Capture the cell that displays the provided text and extract its (x, y) central coordinate. 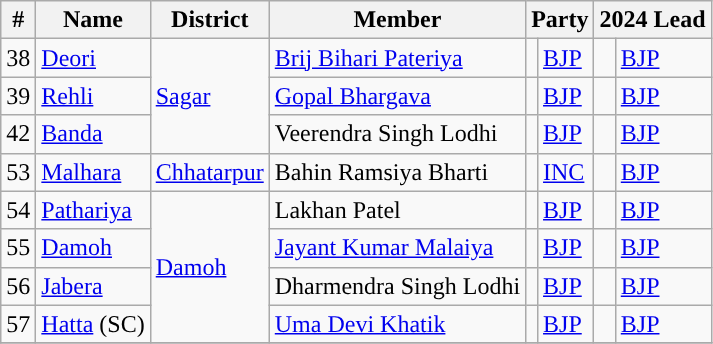
Deori (93, 58)
District (210, 20)
Name (93, 20)
Jayant Kumar Malaiya (397, 248)
42 (18, 134)
Dharmendra Singh Lodhi (397, 286)
56 (18, 286)
57 (18, 324)
Hatta (SC) (93, 324)
Brij Bihari Pateriya (397, 58)
Party (560, 20)
54 (18, 210)
Uma Devi Khatik (397, 324)
# (18, 20)
Chhatarpur (210, 172)
Banda (93, 134)
55 (18, 248)
Sagar (210, 96)
39 (18, 96)
Malhara (93, 172)
Member (397, 20)
Pathariya (93, 210)
Lakhan Patel (397, 210)
38 (18, 58)
Veerendra Singh Lodhi (397, 134)
53 (18, 172)
INC (566, 172)
2024 Lead (652, 20)
Bahin Ramsiya Bharti (397, 172)
Gopal Bhargava (397, 96)
Rehli (93, 96)
Jabera (93, 286)
